Scan for the cell matching the given text and deliver its [x, y] coordinate at center. 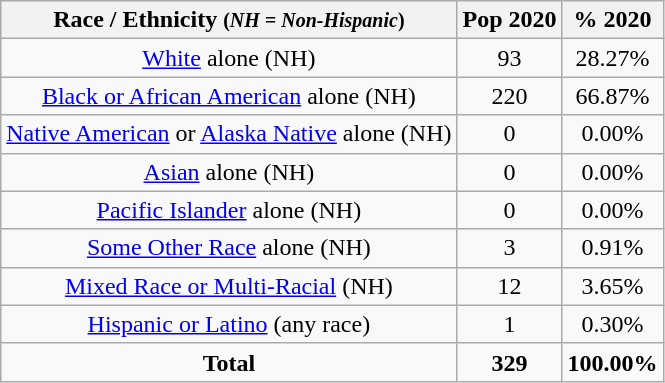
93 [510, 58]
3.65% [612, 286]
Hispanic or Latino (any race) [229, 324]
1 [510, 324]
Pacific Islander alone (NH) [229, 210]
Mixed Race or Multi-Racial (NH) [229, 286]
66.87% [612, 96]
White alone (NH) [229, 58]
100.00% [612, 362]
3 [510, 248]
329 [510, 362]
Asian alone (NH) [229, 172]
Some Other Race alone (NH) [229, 248]
Pop 2020 [510, 20]
Native American or Alaska Native alone (NH) [229, 134]
220 [510, 96]
Total [229, 362]
Black or African American alone (NH) [229, 96]
28.27% [612, 58]
Race / Ethnicity (NH = Non-Hispanic) [229, 20]
% 2020 [612, 20]
12 [510, 286]
0.91% [612, 248]
0.30% [612, 324]
